Determine the (X, Y) coordinate at the center of the cell enclosing the given text.  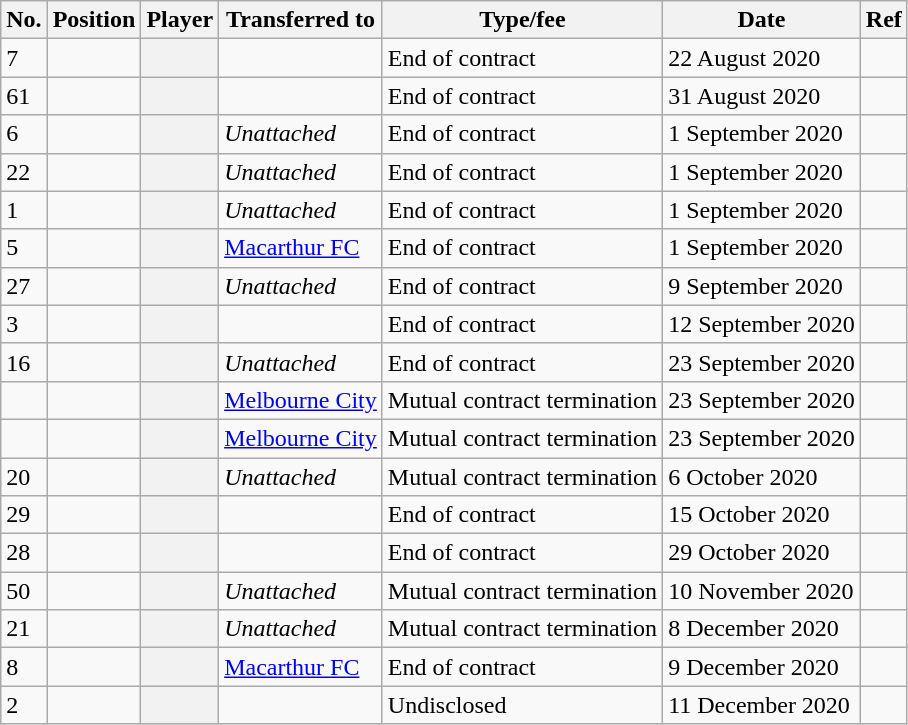
8 (24, 667)
Player (180, 20)
21 (24, 629)
29 October 2020 (762, 553)
5 (24, 248)
11 December 2020 (762, 705)
Type/fee (522, 20)
3 (24, 324)
22 (24, 172)
2 (24, 705)
29 (24, 515)
31 August 2020 (762, 96)
28 (24, 553)
16 (24, 362)
27 (24, 286)
12 September 2020 (762, 324)
Undisclosed (522, 705)
61 (24, 96)
10 November 2020 (762, 591)
Position (94, 20)
Transferred to (301, 20)
20 (24, 477)
9 December 2020 (762, 667)
22 August 2020 (762, 58)
6 (24, 134)
6 October 2020 (762, 477)
Ref (884, 20)
50 (24, 591)
9 September 2020 (762, 286)
Date (762, 20)
1 (24, 210)
No. (24, 20)
7 (24, 58)
8 December 2020 (762, 629)
15 October 2020 (762, 515)
